Pinpoint the cell where the given text exists, returning its [x, y] midpoint coordinate. 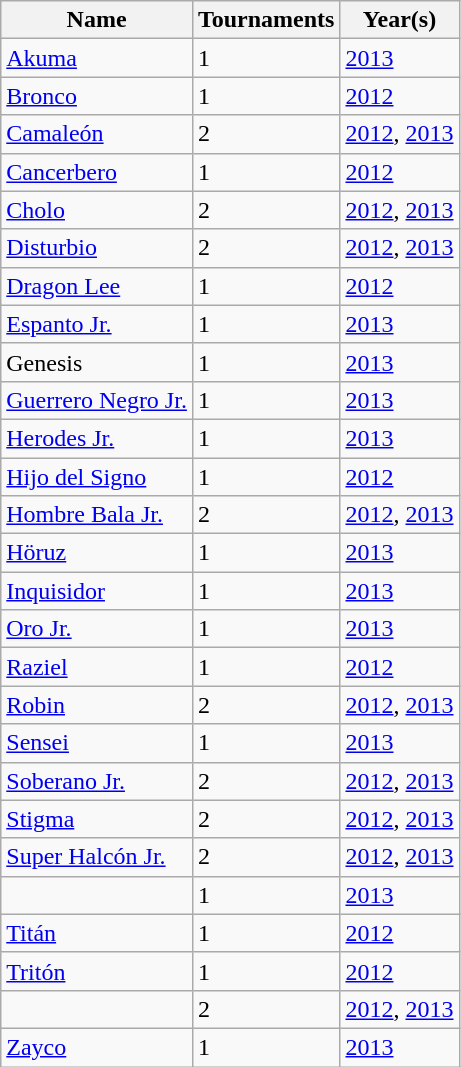
Höruz [97, 553]
Disturbio [97, 248]
Dragon Lee [97, 286]
Hombre Bala Jr. [97, 515]
Tritón [97, 971]
Inquisidor [97, 591]
Name [97, 20]
Year(s) [400, 20]
Tournaments [266, 20]
Genesis [97, 362]
Cholo [97, 210]
Sensei [97, 743]
Stigma [97, 819]
Robin [97, 705]
Super Halcón Jr. [97, 857]
Titán [97, 933]
Camaleón [97, 134]
Herodes Jr. [97, 438]
Soberano Jr. [97, 781]
Akuma [97, 58]
Hijo del Signo [97, 477]
Oro Jr. [97, 629]
Zayco [97, 1047]
Bronco [97, 96]
Raziel [97, 667]
Guerrero Negro Jr. [97, 400]
Espanto Jr. [97, 324]
Cancerbero [97, 172]
